Return [X, Y] of the center of cell containing provided text 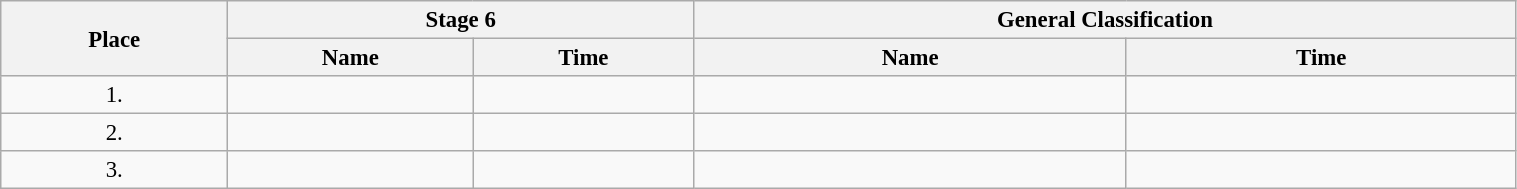
1. [114, 95]
General Classification [1105, 20]
2. [114, 133]
3. [114, 170]
Stage 6 [461, 20]
Place [114, 38]
